Scan for the cell matching the given text and deliver its (X, Y) coordinate at center. 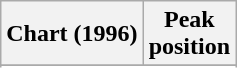
Chart (1996) (72, 34)
Peakposition (189, 34)
